For the text-containing cell, return its midpoint in (X, Y) coordinate format. 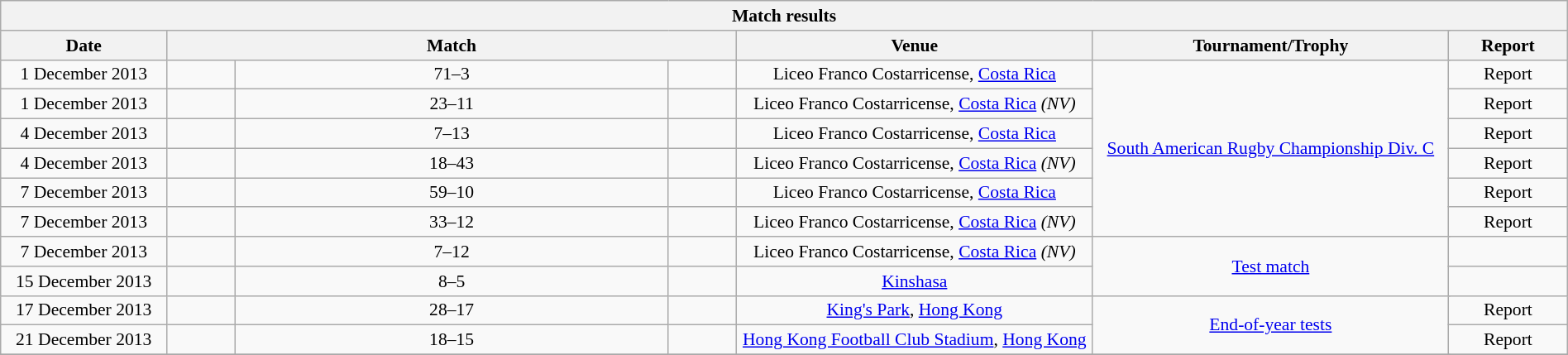
8–5 (452, 281)
South American Rugby Championship Div. C (1270, 148)
Match (452, 46)
King's Park, Hong Kong (915, 310)
Venue (915, 46)
Tournament/Trophy (1270, 46)
Test match (1270, 266)
End-of-year tests (1270, 324)
7–12 (452, 252)
21 December 2013 (84, 340)
18–43 (452, 163)
Match results (784, 16)
23–11 (452, 104)
59–10 (452, 193)
Hong Kong Football Club Stadium, Hong Kong (915, 340)
18–15 (452, 340)
15 December 2013 (84, 281)
Date (84, 46)
33–12 (452, 223)
Kinshasa (915, 281)
7–13 (452, 134)
71–3 (452, 74)
17 December 2013 (84, 310)
28–17 (452, 310)
